Extract the [x, y] coordinate from the center of the cell holding the provided text.  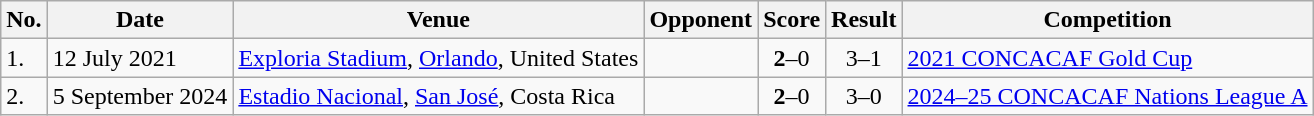
Opponent [701, 20]
No. [24, 20]
Estadio Nacional, San José, Costa Rica [438, 96]
5 September 2024 [140, 96]
2024–25 CONCACAF Nations League A [1108, 96]
2021 CONCACAF Gold Cup [1108, 58]
12 July 2021 [140, 58]
Result [864, 20]
Date [140, 20]
3–1 [864, 58]
Score [792, 20]
Venue [438, 20]
3–0 [864, 96]
Exploria Stadium, Orlando, United States [438, 58]
Competition [1108, 20]
2. [24, 96]
1. [24, 58]
